For the text-containing cell, return its midpoint in (X, Y) coordinate format. 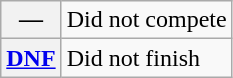
DNF (31, 58)
Did not finish (146, 58)
Did not compete (146, 20)
— (31, 20)
